Search for the cell housing the specified text and yield its (x, y) center coordinate. 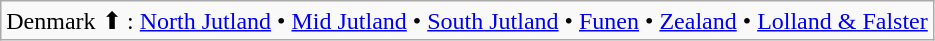
Denmark ⬆ : North Jutland • Mid Jutland • South Jutland • Funen • Zealand • Lolland & Falster (468, 21)
